Return (x, y) of the center of cell containing provided text 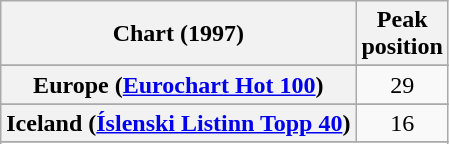
Iceland (Íslenski Listinn Topp 40) (178, 123)
Europe (Eurochart Hot 100) (178, 85)
Chart (1997) (178, 34)
29 (402, 85)
Peakposition (402, 34)
16 (402, 123)
